Pinpoint the cell where the given text exists, returning its [x, y] midpoint coordinate. 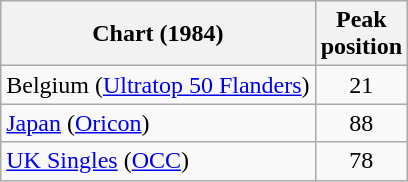
21 [361, 85]
88 [361, 123]
UK Singles (OCC) [158, 161]
Japan (Oricon) [158, 123]
Belgium (Ultratop 50 Flanders) [158, 85]
78 [361, 161]
Peakposition [361, 34]
Chart (1984) [158, 34]
